Scan for the cell matching the given text and deliver its [x, y] coordinate at center. 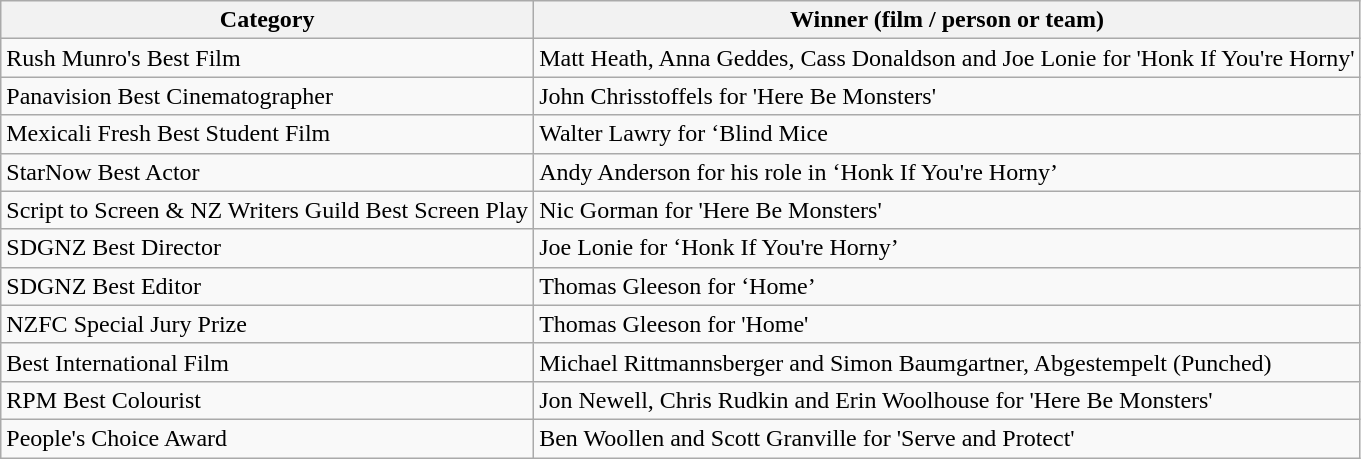
StarNow Best Actor [268, 172]
Nic Gorman for 'Here Be Monsters' [948, 210]
Thomas Gleeson for 'Home' [948, 324]
SDGNZ Best Director [268, 248]
Rush Munro's Best Film [268, 58]
Ben Woollen and Scott Granville for 'Serve and Protect' [948, 438]
Script to Screen & NZ Writers Guild Best Screen Play [268, 210]
SDGNZ Best Editor [268, 286]
Joe Lonie for ‘Honk If You're Horny’ [948, 248]
Best International Film [268, 362]
Mexicali Fresh Best Student Film [268, 134]
NZFC Special Jury Prize [268, 324]
Thomas Gleeson for ‘Home’ [948, 286]
Andy Anderson for his role in ‘Honk If You're Horny’ [948, 172]
Michael Rittmannsberger and Simon Baumgartner, Abgestempelt (Punched) [948, 362]
Walter Lawry for ‘Blind Mice [948, 134]
People's Choice Award [268, 438]
RPM Best Colourist [268, 400]
John Chrisstoffels for 'Here Be Monsters' [948, 96]
Panavision Best Cinematographer [268, 96]
Jon Newell, Chris Rudkin and Erin Woolhouse for 'Here Be Monsters' [948, 400]
Matt Heath, Anna Geddes, Cass Donaldson and Joe Lonie for 'Honk If You're Horny' [948, 58]
Winner (film / person or team) [948, 20]
Category [268, 20]
